Determine the [x, y] coordinate at the center of the cell enclosing the given text.  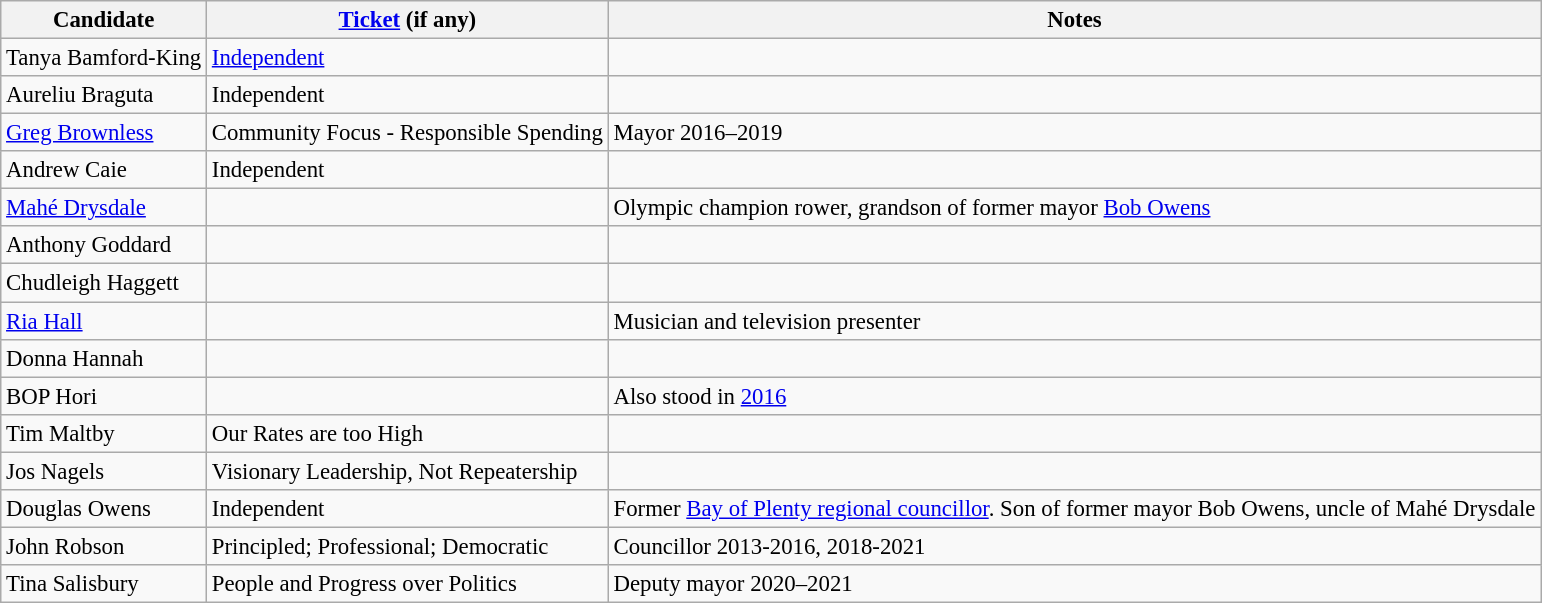
Principled; Professional; Democratic [408, 546]
Aureliu Braguta [104, 95]
Community Focus - Responsible Spending [408, 133]
Candidate [104, 20]
Notes [1074, 20]
Councillor 2013-2016, 2018-2021 [1074, 546]
Former Bay of Plenty regional councillor. Son of former mayor Bob Owens, uncle of Mahé Drysdale [1074, 509]
Ticket (if any) [408, 20]
People and Progress over Politics [408, 584]
Mahé Drysdale [104, 208]
Olympic champion rower, grandson of former mayor Bob Owens [1074, 208]
Chudleigh Haggett [104, 283]
Anthony Goddard [104, 245]
Jos Nagels [104, 471]
Andrew Caie [104, 170]
Tanya Bamford-King [104, 58]
BOP Hori [104, 396]
Also stood in 2016 [1074, 396]
Tim Maltby [104, 433]
Tina Salisbury [104, 584]
Douglas Owens [104, 509]
Our Rates are too High [408, 433]
Greg Brownless [104, 133]
Mayor 2016–2019 [1074, 133]
Ria Hall [104, 321]
Deputy mayor 2020–2021 [1074, 584]
Musician and television presenter [1074, 321]
John Robson [104, 546]
Visionary Leadership, Not Repeatership [408, 471]
Donna Hannah [104, 358]
